Extract the [x, y] coordinate from the center of the cell holding the provided text.  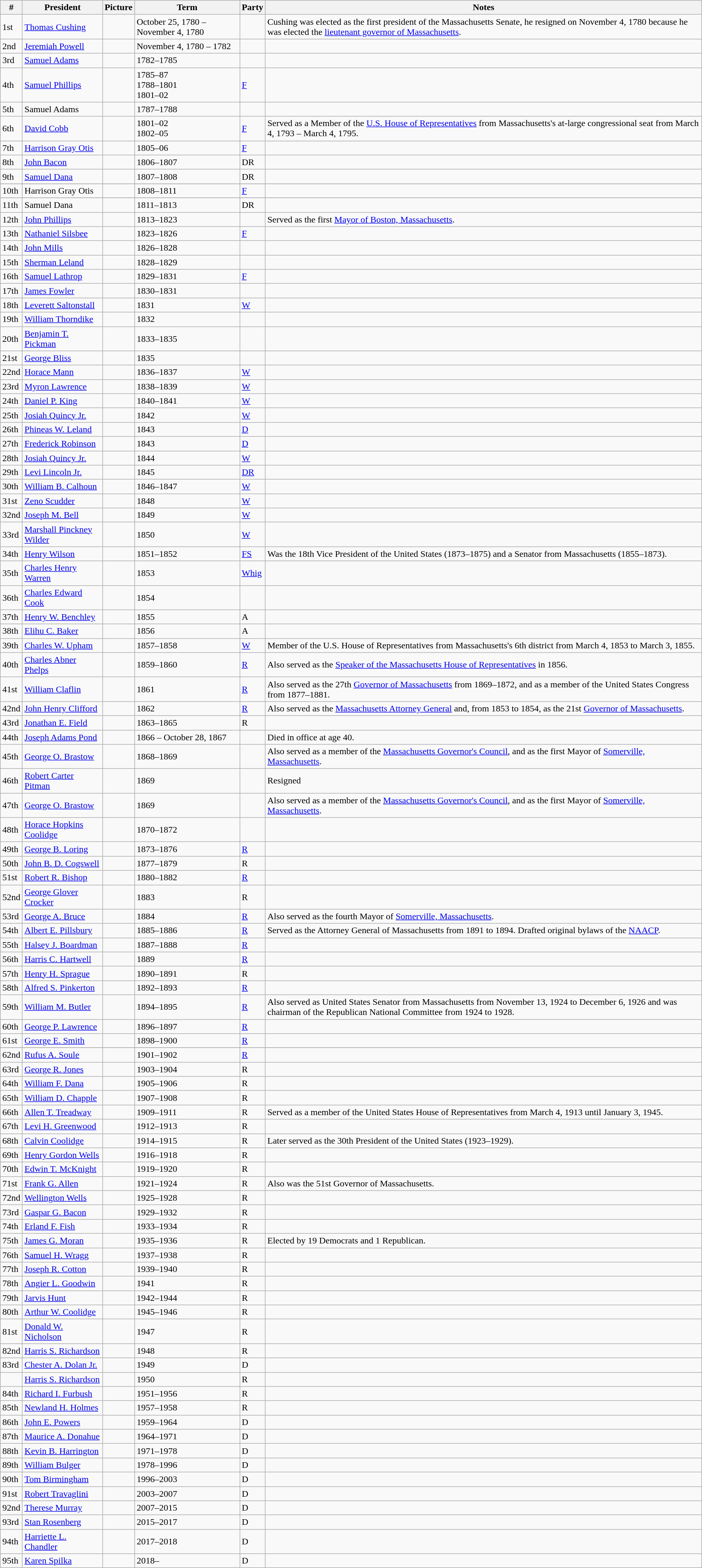
11th [11, 205]
1844 [187, 458]
17th [11, 291]
Donald W. Nicholson [63, 1331]
1937–1938 [187, 1255]
1831 [187, 305]
1782–1785 [187, 60]
5th [11, 109]
1854 [187, 597]
56th [11, 959]
1905–1906 [187, 1084]
Jeremiah Powell [63, 46]
1947 [187, 1331]
Frank G. Allen [63, 1183]
1978–1996 [187, 1465]
Elected by 19 Democrats and 1 Republican. [483, 1240]
Arthur W. Coolidge [63, 1312]
1851–1852 [187, 554]
Kevin B. Harrington [63, 1451]
2nd [11, 46]
1853 [187, 573]
# [11, 8]
1868–1869 [187, 756]
1909–1911 [187, 1112]
Charles W. Upham [63, 645]
Jarvis Hunt [63, 1298]
1916–1918 [187, 1155]
John Mills [63, 248]
Also served as the fourth Mayor of Somerville, Massachusetts. [483, 916]
62nd [11, 1055]
Tom Birmingham [63, 1479]
1811–1813 [187, 205]
1863–1865 [187, 723]
2003–2007 [187, 1494]
Zeno Scudder [63, 501]
1842 [187, 415]
Edwin T. McKnight [63, 1169]
1870–1872 [187, 830]
28th [11, 458]
93rd [11, 1522]
20th [11, 338]
1857–1858 [187, 645]
15th [11, 262]
William B. Calhoun [63, 487]
42nd [11, 708]
1856 [187, 631]
1862 [187, 708]
46th [11, 781]
87th [11, 1436]
44th [11, 737]
John E. Powers [63, 1422]
Joseph Adams Pond [63, 737]
21st [11, 358]
1785–871788–18011801–02 [187, 85]
50th [11, 863]
49th [11, 849]
1948 [187, 1351]
82nd [11, 1351]
Chester A. Dolan Jr. [63, 1365]
1848 [187, 501]
Sherman Leland [63, 262]
47th [11, 805]
18th [11, 305]
1971–1978 [187, 1451]
1914–1915 [187, 1141]
Samuel Phillips [63, 85]
1830–1831 [187, 291]
53rd [11, 916]
Phineas W. Leland [63, 429]
1885–1886 [187, 931]
1939–1940 [187, 1269]
Served as the first Mayor of Boston, Massachusetts. [483, 219]
Resigned [483, 781]
1945–1946 [187, 1312]
1849 [187, 515]
1835 [187, 358]
1957–1958 [187, 1408]
22nd [11, 372]
34th [11, 554]
Myron Lawrence [63, 386]
1903–1904 [187, 1069]
Robert Travaglini [63, 1494]
1850 [187, 534]
Henry Gordon Wells [63, 1155]
92nd [11, 1508]
72nd [11, 1198]
64th [11, 1084]
51st [11, 878]
Levi Lincoln Jr. [63, 472]
1805–06 [187, 148]
Thomas Cushing [63, 27]
Term [187, 8]
79th [11, 1298]
1950 [187, 1379]
1801–021802–05 [187, 128]
10th [11, 191]
Horace Hopkins Coolidge [63, 830]
63rd [11, 1069]
Harris C. Hartwell [63, 959]
23rd [11, 386]
Joseph R. Cotton [63, 1269]
31st [11, 501]
William M. Butler [63, 1007]
29th [11, 472]
Henry W. Benchley [63, 617]
Member of the U.S. House of Representatives from Massachusetts's 6th district from March 4, 1853 to March 3, 1855. [483, 645]
1833–1835 [187, 338]
86th [11, 1422]
1921–1924 [187, 1183]
1951–1956 [187, 1394]
2015–2017 [187, 1522]
9th [11, 176]
William Bulger [63, 1465]
Served as the Attorney General of Massachusetts from 1891 to 1894. Drafted original bylaws of the NAACP. [483, 931]
1919–1920 [187, 1169]
1838–1839 [187, 386]
Robert Carter Pitman [63, 781]
William D. Chapple [63, 1098]
George A. Bruce [63, 916]
36th [11, 597]
4th [11, 85]
7th [11, 148]
67th [11, 1126]
38th [11, 631]
1894–1895 [187, 1007]
1884 [187, 916]
Served as a Member of the U.S. House of Representatives from Massachusetts's at-large congressional seat from March 4, 1793 – March 4, 1795. [483, 128]
FS [252, 554]
1929–1932 [187, 1212]
41st [11, 689]
Stan Rosenberg [63, 1522]
37th [11, 617]
Daniel P. King [63, 401]
54th [11, 931]
Newland H. Holmes [63, 1408]
Henry H. Sprague [63, 973]
1877–1879 [187, 863]
Charles Edward Cook [63, 597]
William Claflin [63, 689]
3rd [11, 60]
1964–1971 [187, 1436]
1887–1888 [187, 945]
Erland F. Fish [63, 1226]
1846–1847 [187, 487]
1808–1811 [187, 191]
Richard I. Furbush [63, 1394]
68th [11, 1141]
27th [11, 443]
Rufus A. Soule [63, 1055]
1996–2003 [187, 1479]
1832 [187, 319]
Allen T. Treadway [63, 1112]
John Phillips [63, 219]
35th [11, 573]
60th [11, 1026]
16th [11, 277]
2007–2015 [187, 1508]
90th [11, 1479]
40th [11, 665]
71st [11, 1183]
45th [11, 756]
80th [11, 1312]
Alfred S. Pinkerton [63, 988]
32nd [11, 515]
73rd [11, 1212]
Henry Wilson [63, 554]
84th [11, 1394]
1889 [187, 959]
William Thorndike [63, 319]
24th [11, 401]
Later served as the 30th President of the United States (1923–1929). [483, 1141]
43rd [11, 723]
Died in office at age 40. [483, 737]
74th [11, 1226]
1880–1882 [187, 878]
77th [11, 1269]
14th [11, 248]
Leverett Saltonstall [63, 305]
2018– [187, 1561]
Halsey J. Boardman [63, 945]
Maurice A. Donahue [63, 1436]
Notes [483, 8]
1807–1808 [187, 176]
1912–1913 [187, 1126]
88th [11, 1451]
1866 – October 28, 1867 [187, 737]
1941 [187, 1284]
1855 [187, 617]
Jonathan E. Field [63, 723]
66th [11, 1112]
1873–1876 [187, 849]
81st [11, 1331]
48th [11, 830]
1826–1828 [187, 248]
John B. D. Cogswell [63, 863]
George E. Smith [63, 1041]
George B. Loring [63, 849]
76th [11, 1255]
1813–1823 [187, 219]
Served as a member of the United States House of Representatives from March 4, 1913 until January 3, 1945. [483, 1112]
Frederick Robinson [63, 443]
Charles Henry Warren [63, 573]
1925–1928 [187, 1198]
89th [11, 1465]
1942–1944 [187, 1298]
Samuel Lathrop [63, 277]
Levi H. Greenwood [63, 1126]
Was the 18th Vice President of the United States (1873–1875) and a Senator from Massachusetts (1855–1873). [483, 554]
1829–1831 [187, 277]
George P. Lawrence [63, 1026]
12th [11, 219]
James Fowler [63, 291]
70th [11, 1169]
Party [252, 8]
1859–1860 [187, 665]
November 4, 1780 – 1782 [187, 46]
1787–1788 [187, 109]
1892–1893 [187, 988]
26th [11, 429]
1949 [187, 1365]
30th [11, 487]
59th [11, 1007]
69th [11, 1155]
Also served as the Massachusetts Attorney General and, from 1853 to 1854, as the 21st Governor of Massachusetts. [483, 708]
Elihu C. Baker [63, 631]
Robert R. Bishop [63, 878]
Whig [252, 573]
David Cobb [63, 128]
39th [11, 645]
1959–1964 [187, 1422]
61st [11, 1041]
1907–1908 [187, 1098]
1806–1807 [187, 162]
19th [11, 319]
85th [11, 1408]
Calvin Coolidge [63, 1141]
1840–1841 [187, 401]
Marshall Pinckney Wilder [63, 534]
1836–1837 [187, 372]
Harriette L. Chandler [63, 1541]
75th [11, 1240]
25th [11, 415]
Karen Spilka [63, 1561]
13th [11, 234]
33rd [11, 534]
George R. Jones [63, 1069]
1935–1936 [187, 1240]
8th [11, 162]
1883 [187, 897]
Picture [118, 8]
91st [11, 1494]
83rd [11, 1365]
2017–2018 [187, 1541]
1898–1900 [187, 1041]
1890–1891 [187, 973]
William F. Dana [63, 1084]
Angier L. Goodwin [63, 1284]
6th [11, 128]
Samuel H. Wragg [63, 1255]
52nd [11, 897]
95th [11, 1561]
Therese Murray [63, 1508]
57th [11, 973]
55th [11, 945]
President [63, 8]
1828–1829 [187, 262]
1901–1902 [187, 1055]
Wellington Wells [63, 1198]
George Bliss [63, 358]
October 25, 1780 – November 4, 1780 [187, 27]
Also served as the 27th Governor of Massachusetts from 1869–1872, and as a member of the United States Congress from 1877–1881. [483, 689]
Joseph M. Bell [63, 515]
Gaspar G. Bacon [63, 1212]
1st [11, 27]
John Bacon [63, 162]
1896–1897 [187, 1026]
Nathaniel Silsbee [63, 234]
Also was the 51st Governor of Massachusetts. [483, 1183]
94th [11, 1541]
George Glover Crocker [63, 897]
Horace Mann [63, 372]
John Henry Clifford [63, 708]
James G. Moran [63, 1240]
Also served as the Speaker of the Massachusetts House of Representatives in 1856. [483, 665]
1845 [187, 472]
78th [11, 1284]
1933–1934 [187, 1226]
1823–1826 [187, 234]
1861 [187, 689]
Albert E. Pillsbury [63, 931]
58th [11, 988]
Charles Abner Phelps [63, 665]
Benjamin T. Pickman [63, 338]
65th [11, 1098]
